Scan for the cell matching the given text and deliver its [X, Y] coordinate at center. 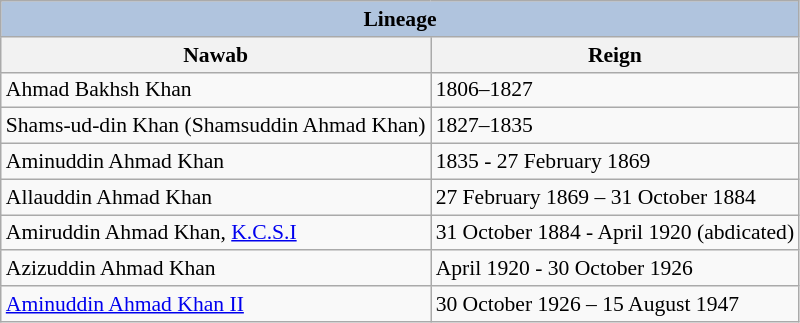
Amiruddin Ahmad Khan, K.C.S.I [216, 233]
27 February 1869 – 31 October 1884 [616, 197]
Lineage [400, 19]
April 1920 - 30 October 1926 [616, 269]
Nawab [216, 55]
30 October 1926 – 15 August 1947 [616, 304]
31 October 1884 - April 1920 (abdicated) [616, 233]
1827–1835 [616, 126]
Azizuddin Ahmad Khan [216, 269]
Ahmad Bakhsh Khan [216, 90]
Reign [616, 55]
1835 - 27 February 1869 [616, 162]
Aminuddin Ahmad Khan [216, 162]
Aminuddin Ahmad Khan II [216, 304]
Allauddin Ahmad Khan [216, 197]
Shams-ud-din Khan (Shamsuddin Ahmad Khan) [216, 126]
1806–1827 [616, 90]
